Identify which cell holds the provided text, then report its (X, Y) central coordinate. 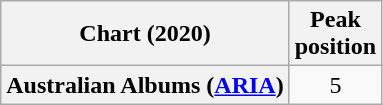
Peakposition (335, 34)
5 (335, 85)
Chart (2020) (145, 34)
Australian Albums (ARIA) (145, 85)
